Find where the given text appears and provide that cell's center as [X, Y] coordinate. 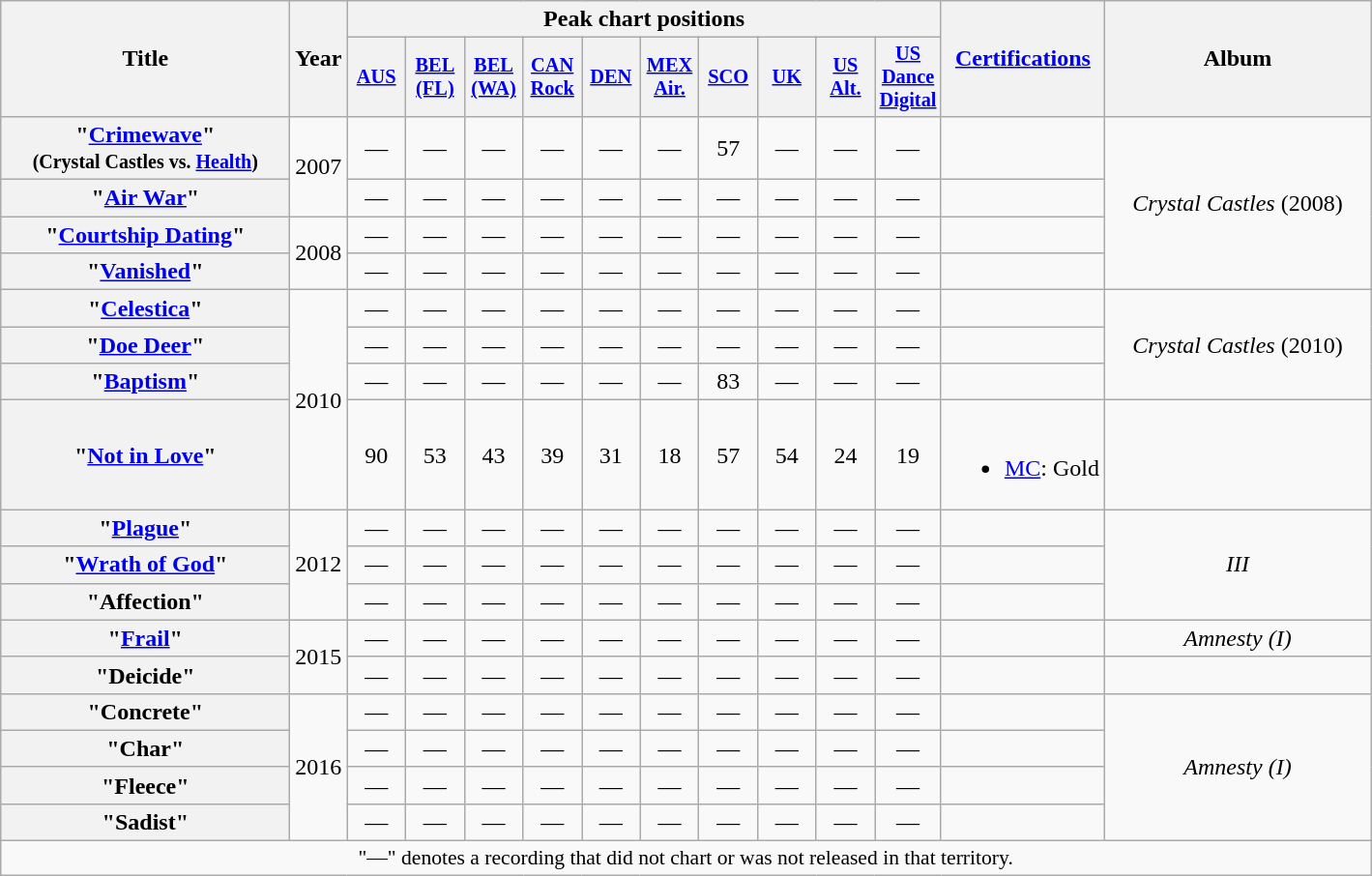
CANRock [553, 77]
III [1238, 565]
"Plague" [145, 528]
AUS [377, 77]
"Not in Love" [145, 454]
53 [435, 454]
"Deicide" [145, 675]
"Vanished" [145, 272]
"Fleece" [145, 785]
"Baptism" [145, 382]
Crystal Castles (2008) [1238, 203]
MC: Gold [1023, 454]
"Doe Deer" [145, 345]
"Frail" [145, 638]
UK [787, 77]
"Char" [145, 748]
54 [787, 454]
Crystal Castles (2010) [1238, 345]
39 [553, 454]
18 [669, 454]
2007 [319, 166]
Peak chart positions [644, 19]
"Air War" [145, 198]
90 [377, 454]
"—" denotes a recording that did not chart or was not released in that territory. [686, 859]
2010 [319, 400]
DEN [611, 77]
"Sadist" [145, 822]
"Concrete" [145, 712]
Certifications [1023, 59]
2016 [319, 767]
24 [845, 454]
Year [319, 59]
83 [729, 382]
"Courtship Dating" [145, 235]
"Celestica" [145, 308]
BEL(FL) [435, 77]
19 [909, 454]
2008 [319, 253]
43 [493, 454]
"Crimewave"(Crystal Castles vs. Health) [145, 147]
"Wrath of God" [145, 565]
2012 [319, 565]
"Affection" [145, 601]
USDanceDigital [909, 77]
2015 [319, 657]
Title [145, 59]
USAlt. [845, 77]
BEL(WA) [493, 77]
MEX Air. [669, 77]
31 [611, 454]
SCO [729, 77]
Album [1238, 59]
